Return (x, y) of the center of cell containing provided text 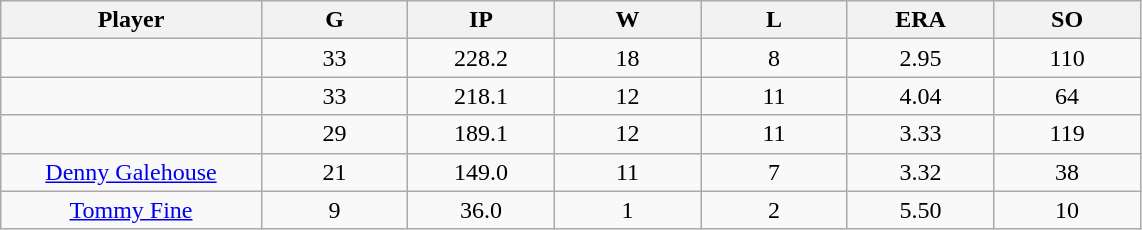
119 (1068, 134)
10 (1068, 210)
ERA (920, 20)
Tommy Fine (131, 210)
SO (1068, 20)
2.95 (920, 58)
218.1 (482, 96)
2 (774, 210)
5.50 (920, 210)
L (774, 20)
3.32 (920, 172)
8 (774, 58)
IP (482, 20)
Denny Galehouse (131, 172)
G (334, 20)
21 (334, 172)
W (628, 20)
38 (1068, 172)
149.0 (482, 172)
3.33 (920, 134)
29 (334, 134)
7 (774, 172)
64 (1068, 96)
1 (628, 210)
Player (131, 20)
36.0 (482, 210)
228.2 (482, 58)
4.04 (920, 96)
9 (334, 210)
18 (628, 58)
110 (1068, 58)
189.1 (482, 134)
